Provide the (X, Y) coordinate of the cell's center where the given text is located.  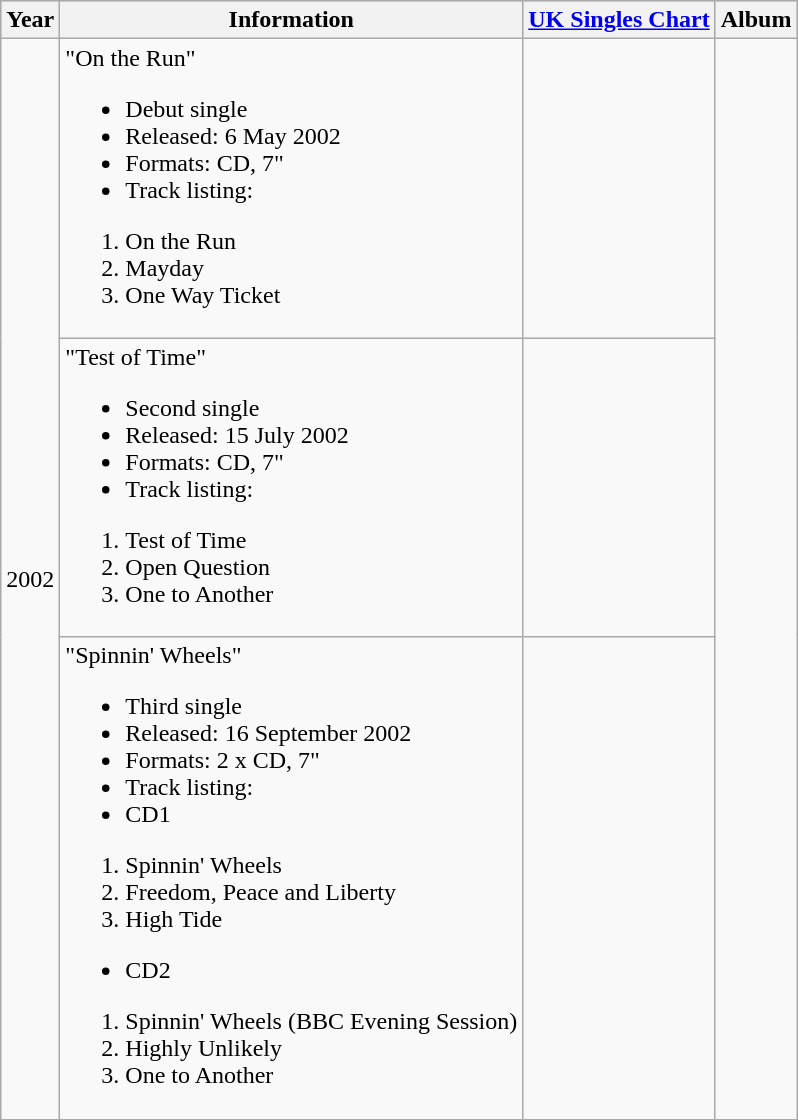
UK Singles Chart (619, 20)
"Test of Time"Second singleReleased: 15 July 2002Formats: CD, 7"Track listing:Test of TimeOpen QuestionOne to Another (292, 488)
2002 (30, 579)
"On the Run"Debut singleReleased: 6 May 2002Formats: CD, 7"Track listing:On the RunMaydayOne Way Ticket (292, 188)
Year (30, 20)
Album (756, 20)
Information (292, 20)
